Provide the [x, y] coordinate of the cell's center where the given text is located.  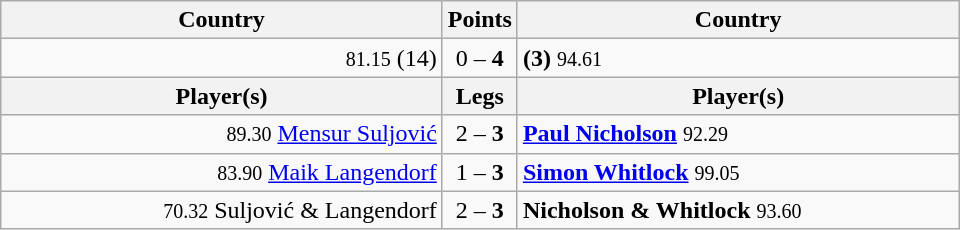
(3) 94.61 [738, 58]
Simon Whitlock 99.05 [738, 172]
83.90 Maik Langendorf [222, 172]
70.32 Suljović & Langendorf [222, 210]
Nicholson & Whitlock 93.60 [738, 210]
81.15 (14) [222, 58]
Paul Nicholson 92.29 [738, 134]
Points [480, 20]
89.30 Mensur Suljović [222, 134]
Legs [480, 96]
0 – 4 [480, 58]
1 – 3 [480, 172]
